Find where the given text appears and provide that cell's center as [X, Y] coordinate. 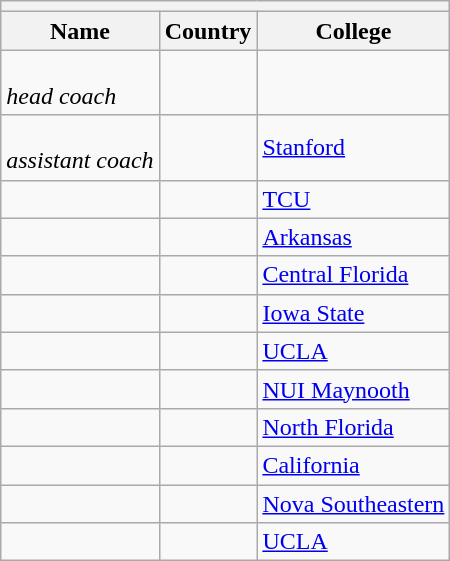
North Florida [354, 427]
assistant coach [80, 148]
TCU [354, 199]
Nova Southeastern [354, 503]
Arkansas [354, 237]
Country [208, 31]
Name [80, 31]
Central Florida [354, 275]
NUI Maynooth [354, 389]
College [354, 31]
California [354, 465]
head coach [80, 82]
Stanford [354, 148]
Iowa State [354, 313]
